Search for the cell housing the specified text and yield its [X, Y] center coordinate. 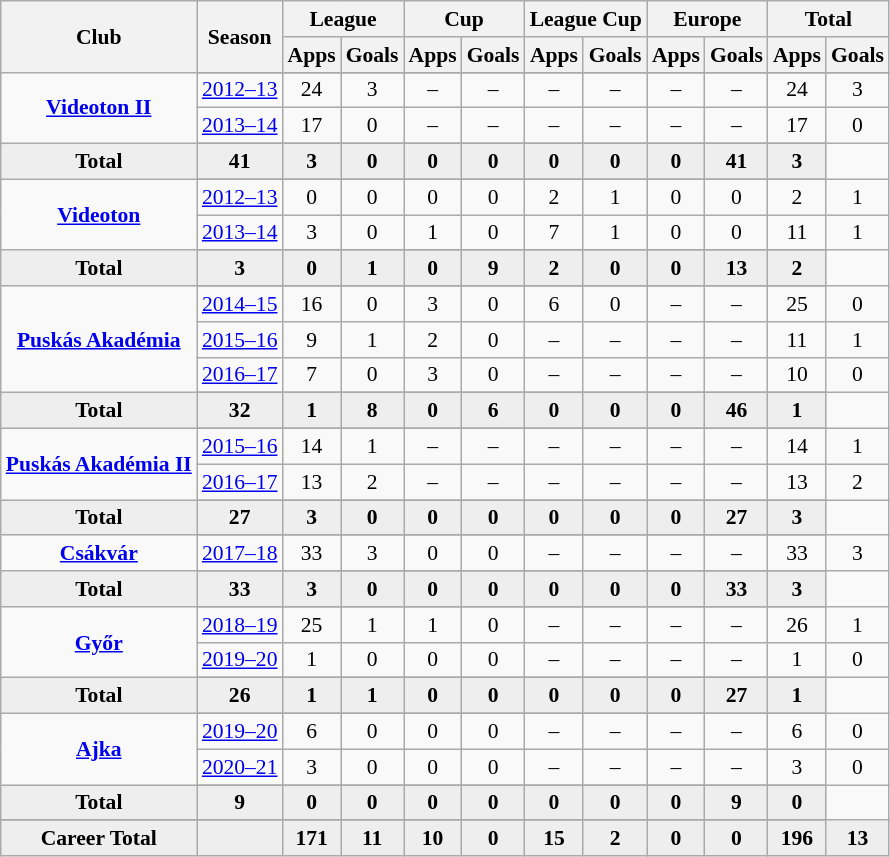
2014–15 [240, 304]
15 [554, 839]
Career Total [99, 839]
2018–19 [240, 625]
Győr [99, 642]
Club [99, 36]
Videoton II [99, 108]
League Cup [586, 19]
2020–21 [240, 767]
League [344, 19]
171 [312, 839]
16 [312, 304]
46 [736, 411]
196 [797, 839]
Videoton [99, 214]
Europe [708, 19]
Csákvár [99, 554]
Cup [464, 19]
Puskás Akadémia [99, 340]
8 [372, 411]
Ajka [99, 750]
Puskás Akadémia II [99, 464]
2017–18 [240, 554]
Season [240, 36]
32 [240, 411]
